From the cell containing the given text, extract its center point as (x, y) coordinate. 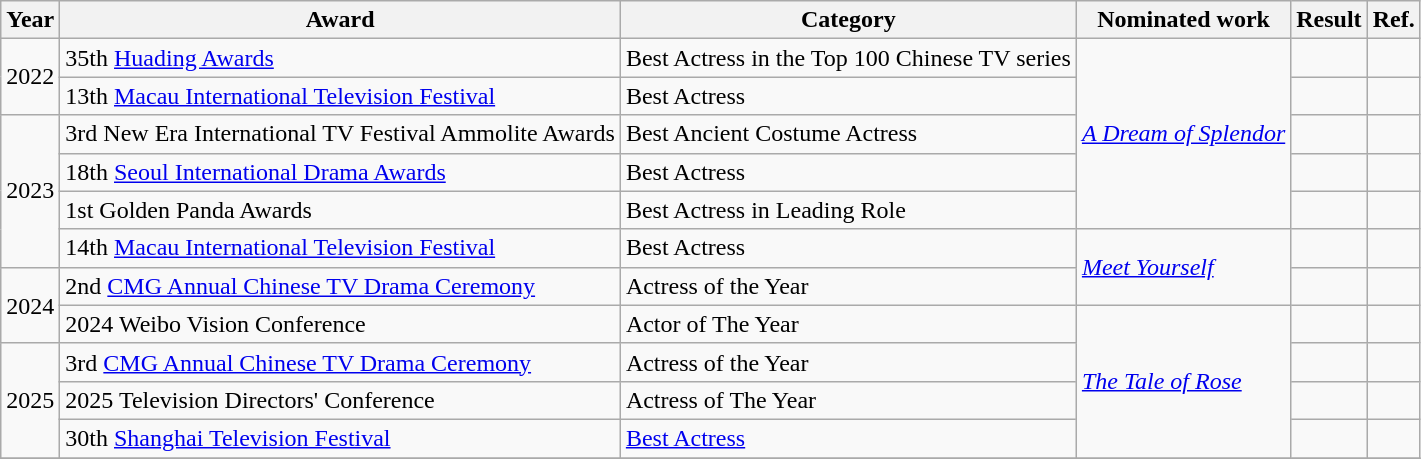
Year (30, 20)
2023 (30, 191)
18th Seoul International Drama Awards (340, 172)
30th Shanghai Television Festival (340, 438)
13th Macau International Television Festival (340, 96)
Category (848, 20)
Actor of The Year (848, 324)
2nd CMG Annual Chinese TV Drama Ceremony (340, 286)
2025 (30, 400)
Award (340, 20)
A Dream of Splendor (1183, 134)
14th Macau International Television Festival (340, 248)
Best Ancient Costume Actress (848, 134)
Best Actress in the Top 100 Chinese TV series (848, 58)
Result (1329, 20)
Best Actress in Leading Role (848, 210)
Meet Yourself (1183, 267)
2024 (30, 305)
3rd New Era International TV Festival Ammolite Awards (340, 134)
The Tale of Rose (1183, 381)
Nominated work (1183, 20)
2022 (30, 77)
1st Golden Panda Awards (340, 210)
2025 Television Directors' Conference (340, 400)
2024 Weibo Vision Conference (340, 324)
35th Huading Awards (340, 58)
Ref. (1394, 20)
3rd CMG Annual Chinese TV Drama Ceremony (340, 362)
Actress of The Year (848, 400)
